Identify which cell holds the provided text, then report its [X, Y] central coordinate. 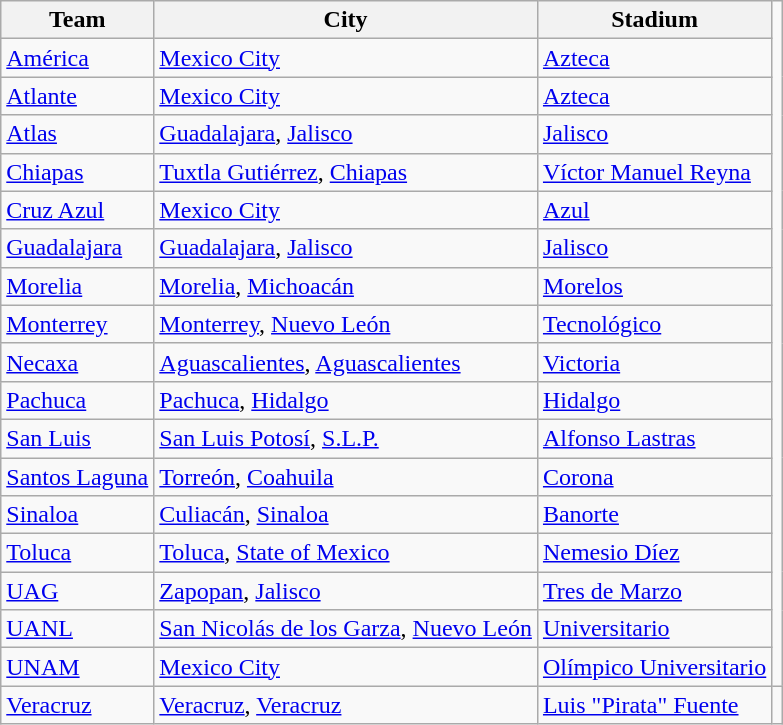
Toluca [78, 553]
UANL [78, 629]
Sinaloa [78, 515]
Atlas [78, 134]
Veracruz, Veracruz [346, 705]
Veracruz [78, 705]
Santos Laguna [78, 477]
Olímpico Universitario [654, 667]
Banorte [654, 515]
Nemesio Díez [654, 553]
Morelos [654, 286]
San Luis [78, 438]
Hidalgo [654, 400]
Morelia [78, 286]
Morelia, Michoacán [346, 286]
Aguascalientes, Aguascalientes [346, 362]
UNAM [78, 667]
Team [78, 20]
San Nicolás de los Garza, Nuevo León [346, 629]
Monterrey, Nuevo León [346, 324]
Tres de Marzo [654, 591]
Azul [654, 210]
Tecnológico [654, 324]
Chiapas [78, 172]
Toluca, State of Mexico [346, 553]
San Luis Potosí, S.L.P. [346, 438]
Stadium [654, 20]
Necaxa [78, 362]
Universitario [654, 629]
Guadalajara [78, 248]
Pachuca [78, 400]
Culiacán, Sinaloa [346, 515]
Alfonso Lastras [654, 438]
Zapopan, Jalisco [346, 591]
Atlante [78, 96]
Monterrey [78, 324]
Corona [654, 477]
América [78, 58]
Víctor Manuel Reyna [654, 172]
UAG [78, 591]
Pachuca, Hidalgo [346, 400]
Torreón, Coahuila [346, 477]
City [346, 20]
Tuxtla Gutiérrez, Chiapas [346, 172]
Cruz Azul [78, 210]
Victoria [654, 362]
Luis "Pirata" Fuente [654, 705]
